Find where the given text appears and provide that cell's center as (X, Y) coordinate. 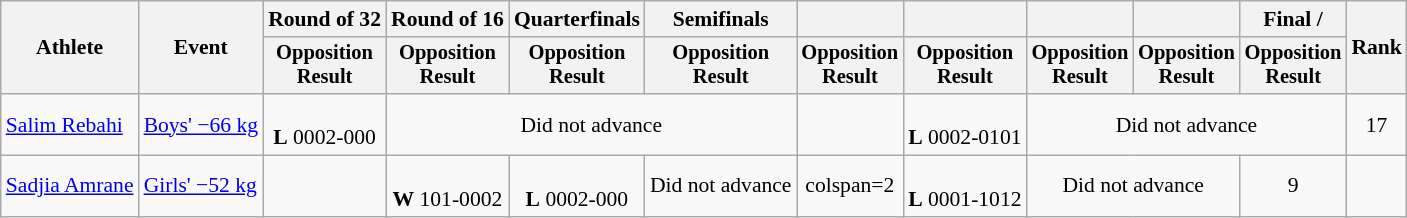
Quarterfinals (577, 19)
L 0001-1012 (964, 186)
Round of 32 (324, 19)
Athlete (70, 48)
Boys' −66 kg (202, 124)
L 0002-0101 (964, 124)
17 (1376, 124)
Salim Rebahi (70, 124)
Event (202, 48)
Rank (1376, 48)
Final / (1294, 19)
Sadjia Amrane (70, 186)
Girls' −52 kg (202, 186)
Round of 16 (448, 19)
W 101-0002 (448, 186)
Semifinals (721, 19)
colspan=2 (850, 186)
9 (1294, 186)
